Search for the cell housing the specified text and yield its [x, y] center coordinate. 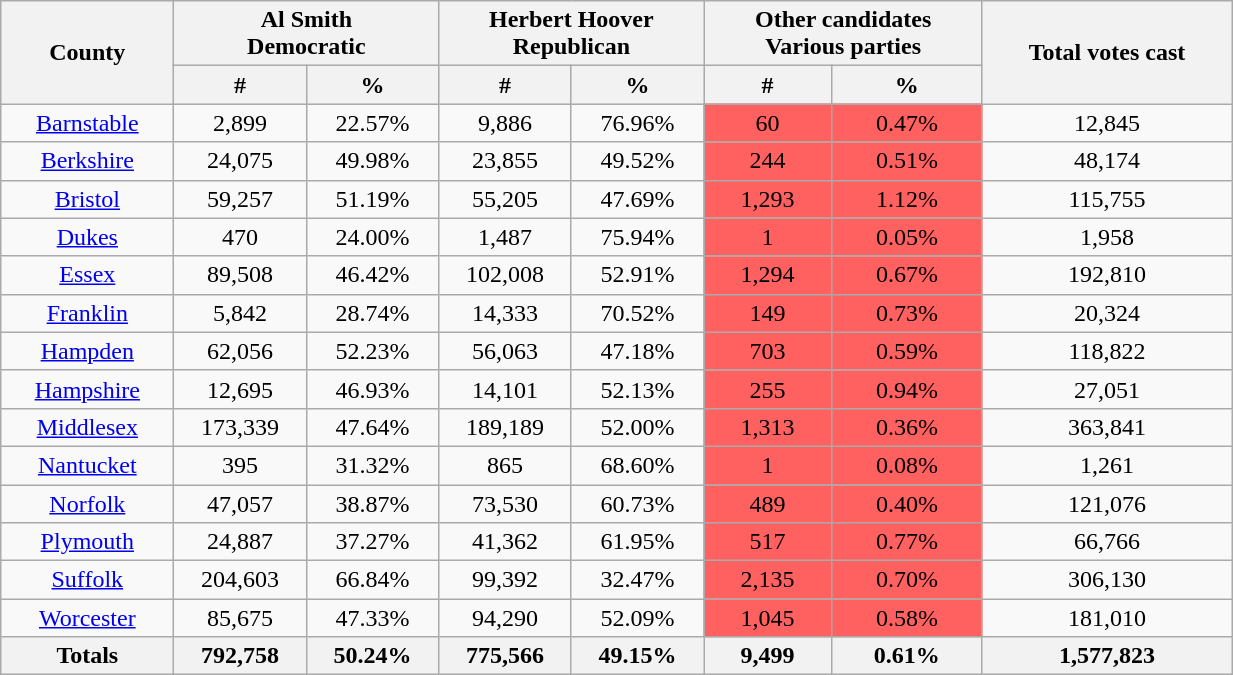
121,076 [1106, 503]
14,101 [505, 389]
49.52% [637, 161]
173,339 [240, 427]
38.87% [372, 503]
52.09% [637, 618]
1,045 [768, 618]
0.73% [906, 313]
0.70% [906, 580]
775,566 [505, 656]
70.52% [637, 313]
23,855 [505, 161]
County [88, 52]
Middlesex [88, 427]
395 [240, 465]
28.74% [372, 313]
363,841 [1106, 427]
1.12% [906, 199]
47,057 [240, 503]
1,487 [505, 237]
51.19% [372, 199]
94,290 [505, 618]
66.84% [372, 580]
255 [768, 389]
517 [768, 542]
47.18% [637, 351]
Other candidatesVarious parties [844, 34]
Totals [88, 656]
37.27% [372, 542]
Dukes [88, 237]
66,766 [1106, 542]
41,362 [505, 542]
149 [768, 313]
0.51% [906, 161]
Al SmithDemocratic [306, 34]
1,294 [768, 275]
59,257 [240, 199]
55,205 [505, 199]
32.47% [637, 580]
Franklin [88, 313]
73,530 [505, 503]
Essex [88, 275]
1,261 [1106, 465]
47.69% [637, 199]
52.23% [372, 351]
5,842 [240, 313]
50.24% [372, 656]
27,051 [1106, 389]
470 [240, 237]
181,010 [1106, 618]
89,508 [240, 275]
56,063 [505, 351]
46.42% [372, 275]
115,755 [1106, 199]
14,333 [505, 313]
0.58% [906, 618]
52.13% [637, 389]
Suffolk [88, 580]
Herbert HooverRepublican [572, 34]
2,135 [768, 580]
49.15% [637, 656]
Hampden [88, 351]
0.40% [906, 503]
47.33% [372, 618]
0.08% [906, 465]
1,577,823 [1106, 656]
12,695 [240, 389]
0.94% [906, 389]
24.00% [372, 237]
Plymouth [88, 542]
0.67% [906, 275]
85,675 [240, 618]
52.91% [637, 275]
52.00% [637, 427]
9,499 [768, 656]
0.59% [906, 351]
0.36% [906, 427]
46.93% [372, 389]
1,313 [768, 427]
48,174 [1106, 161]
0.05% [906, 237]
244 [768, 161]
68.60% [637, 465]
0.61% [906, 656]
24,887 [240, 542]
2,899 [240, 123]
24,075 [240, 161]
Barnstable [88, 123]
49.98% [372, 161]
Berkshire [88, 161]
189,189 [505, 427]
62,056 [240, 351]
61.95% [637, 542]
9,886 [505, 123]
703 [768, 351]
306,130 [1106, 580]
Norfolk [88, 503]
60.73% [637, 503]
60 [768, 123]
1,293 [768, 199]
865 [505, 465]
102,008 [505, 275]
1,958 [1106, 237]
192,810 [1106, 275]
204,603 [240, 580]
22.57% [372, 123]
118,822 [1106, 351]
0.77% [906, 542]
0.47% [906, 123]
76.96% [637, 123]
31.32% [372, 465]
99,392 [505, 580]
75.94% [637, 237]
792,758 [240, 656]
20,324 [1106, 313]
489 [768, 503]
Hampshire [88, 389]
Bristol [88, 199]
12,845 [1106, 123]
Nantucket [88, 465]
47.64% [372, 427]
Worcester [88, 618]
Total votes cast [1106, 52]
